Provide the [x, y] coordinate of the cell's center where the given text is located.  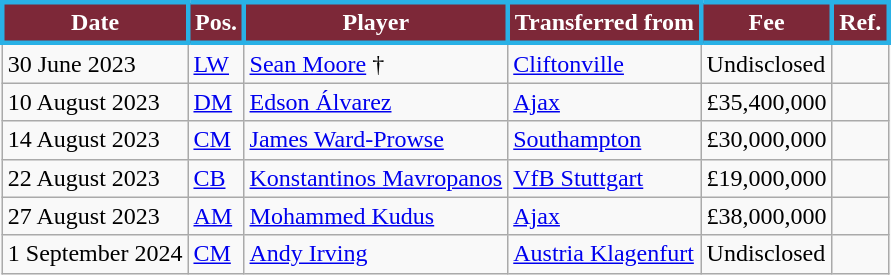
James Ward-Prowse [376, 140]
AM [216, 216]
£19,000,000 [766, 178]
30 June 2023 [95, 63]
Ref. [860, 22]
£30,000,000 [766, 140]
CB [216, 178]
Southampton [604, 140]
22 August 2023 [95, 178]
VfB Stuttgart [604, 178]
10 August 2023 [95, 102]
Austria Klagenfurt [604, 254]
1 September 2024 [95, 254]
Mohammed Kudus [376, 216]
Date [95, 22]
Player [376, 22]
DM [216, 102]
Fee [766, 22]
14 August 2023 [95, 140]
Konstantinos Mavropanos [376, 178]
Transferred from [604, 22]
Cliftonville [604, 63]
£35,400,000 [766, 102]
27 August 2023 [95, 216]
LW [216, 63]
Edson Álvarez [376, 102]
Sean Moore † [376, 63]
Pos. [216, 22]
£38,000,000 [766, 216]
Andy Irving [376, 254]
